Locate the cell with the specified text and output its (x, y) center coordinate. 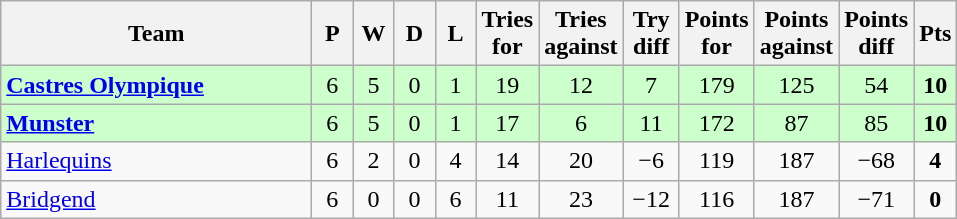
19 (508, 85)
17 (508, 123)
Try diff (651, 34)
87 (796, 123)
Points for (716, 34)
85 (876, 123)
P (332, 34)
Points against (796, 34)
14 (508, 161)
L (456, 34)
D (414, 34)
−71 (876, 199)
Points diff (876, 34)
2 (374, 161)
Munster (156, 123)
23 (581, 199)
54 (876, 85)
116 (716, 199)
−6 (651, 161)
W (374, 34)
Castres Olympique (156, 85)
Team (156, 34)
Bridgend (156, 199)
−12 (651, 199)
Tries against (581, 34)
7 (651, 85)
125 (796, 85)
−68 (876, 161)
Harlequins (156, 161)
Tries for (508, 34)
Pts (936, 34)
20 (581, 161)
119 (716, 161)
12 (581, 85)
172 (716, 123)
179 (716, 85)
